Identify which cell holds the provided text, then report its [x, y] central coordinate. 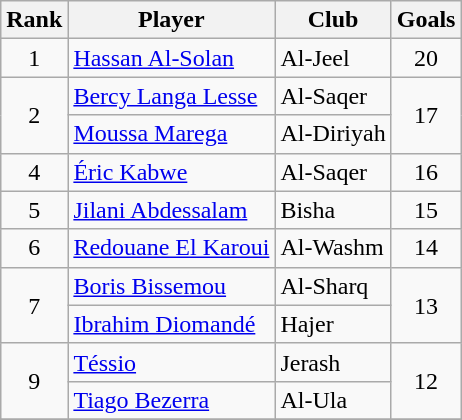
20 [426, 58]
2 [34, 115]
Téssio [172, 362]
Ibrahim Diomandé [172, 324]
Boris Bissemou [172, 286]
15 [426, 210]
Player [172, 20]
7 [34, 305]
Moussa Marega [172, 134]
Al-Ula [333, 400]
13 [426, 305]
Al-Washm [333, 248]
Hassan Al-Solan [172, 58]
Al-Diriyah [333, 134]
12 [426, 381]
Jerash [333, 362]
1 [34, 58]
Éric Kabwe [172, 172]
6 [34, 248]
Tiago Bezerra [172, 400]
Bisha [333, 210]
Bercy Langa Lesse [172, 96]
17 [426, 115]
Al-Jeel [333, 58]
Al-Sharq [333, 286]
Redouane El Karoui [172, 248]
Jilani Abdessalam [172, 210]
Club [333, 20]
Goals [426, 20]
14 [426, 248]
5 [34, 210]
Hajer [333, 324]
4 [34, 172]
16 [426, 172]
Rank [34, 20]
9 [34, 381]
